Extract the [x, y] coordinate from the center of the cell holding the provided text.  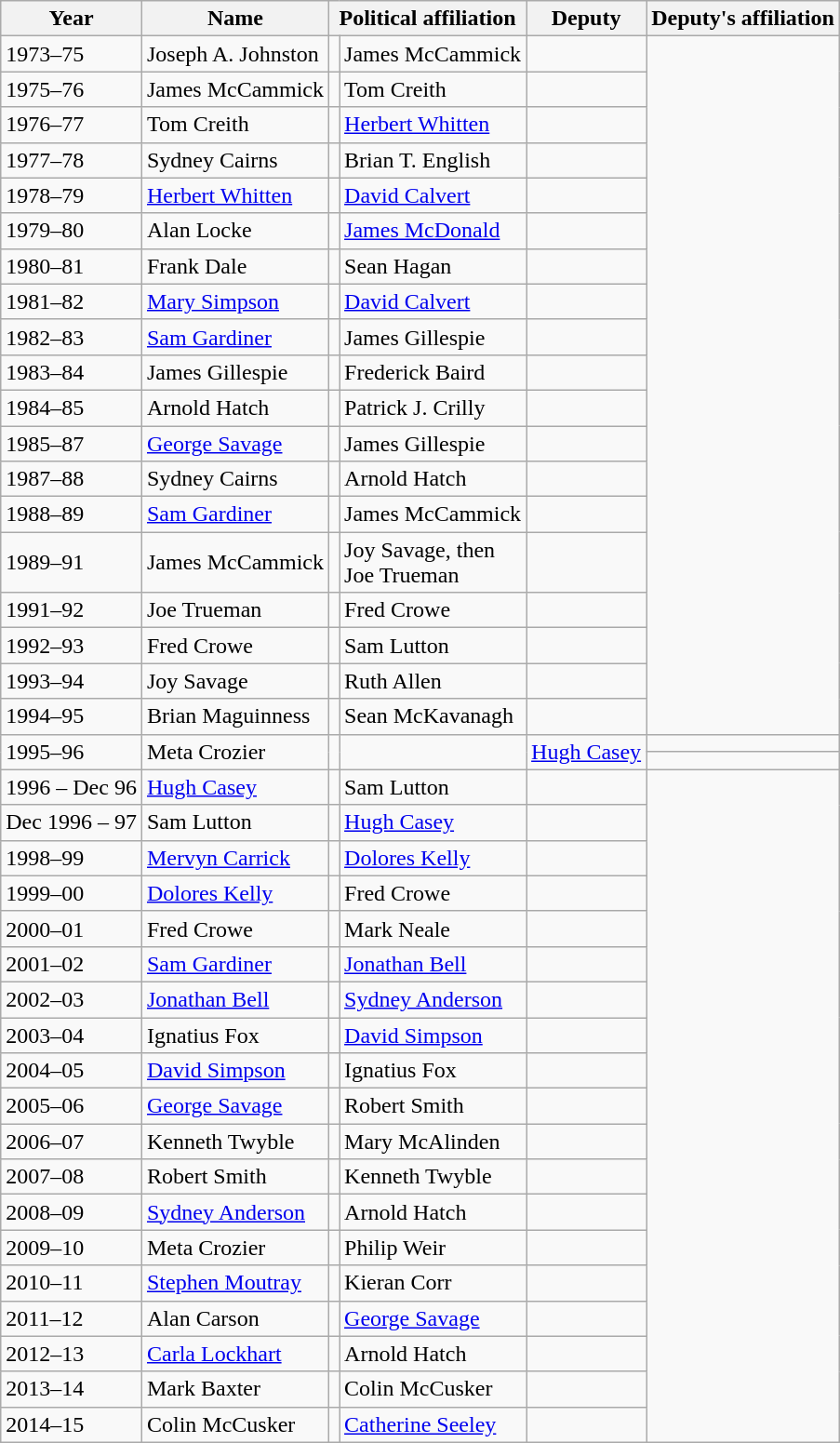
1984–85 [72, 408]
Catherine Seeley [433, 1424]
Sean Hagan [433, 266]
Mark Baxter [234, 1389]
1979–80 [72, 231]
2006–07 [72, 1142]
1996 – Dec 96 [72, 787]
1989–91 [72, 562]
Carla Lockhart [234, 1354]
Deputy [586, 19]
Philip Weir [433, 1248]
1983–84 [72, 372]
2009–10 [72, 1248]
Mary Simpson [234, 301]
Joy Savage [234, 681]
Mervyn Carrick [234, 858]
Mary McAlinden [433, 1142]
1993–94 [72, 681]
James McDonald [433, 231]
2000–01 [72, 929]
Stephen Moutray [234, 1283]
1982–83 [72, 337]
1987–88 [72, 479]
Frederick Baird [433, 372]
1999–00 [72, 893]
1981–82 [72, 301]
1976–77 [72, 125]
Name [234, 19]
2004–05 [72, 1071]
1994–95 [72, 716]
1998–99 [72, 858]
Alan Carson [234, 1318]
Joy Savage, thenJoe Trueman [433, 562]
Ruth Allen [433, 681]
Frank Dale [234, 266]
Sean McKavanagh [433, 716]
1992–93 [72, 646]
2005–06 [72, 1106]
2010–11 [72, 1283]
Deputy's affiliation [743, 19]
2007–08 [72, 1177]
1985–87 [72, 444]
2008–09 [72, 1212]
1995–96 [72, 752]
1980–81 [72, 266]
1978–79 [72, 195]
Joe Trueman [234, 610]
Brian T. English [433, 160]
2013–14 [72, 1389]
2012–13 [72, 1354]
2001–02 [72, 964]
1988–89 [72, 514]
Mark Neale [433, 929]
2003–04 [72, 1035]
Kieran Corr [433, 1283]
Dec 1996 – 97 [72, 822]
Political affiliation [427, 19]
1991–92 [72, 610]
2002–03 [72, 999]
Patrick J. Crilly [433, 408]
1977–78 [72, 160]
1975–76 [72, 89]
2011–12 [72, 1318]
Alan Locke [234, 231]
Year [72, 19]
1973–75 [72, 54]
2014–15 [72, 1424]
Brian Maguinness [234, 716]
Joseph A. Johnston [234, 54]
